Provide the [x, y] coordinate of the cell's center where the given text is located.  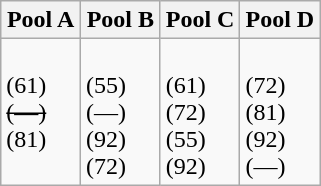
Pool D [280, 20]
(72) (81) (92) (—) [280, 112]
Pool C [200, 20]
(61) (72) (55) (92) [200, 112]
Pool B [120, 20]
(61) (—) (81) [41, 112]
Pool A [41, 20]
(55) (—) (92) (72) [120, 112]
